Detect which cell encompasses the target text, then output its [X, Y] center coordinate. 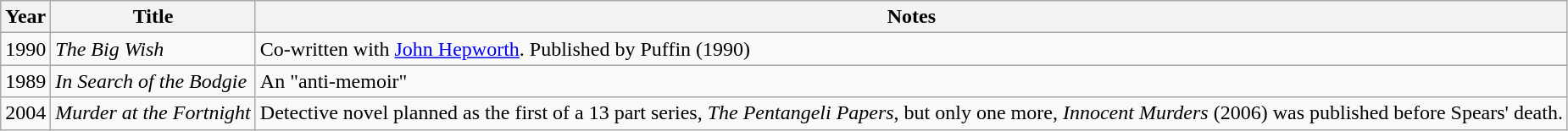
Year [25, 17]
Title [153, 17]
1989 [25, 81]
Co-written with John Hepworth. Published by Puffin (1990) [911, 49]
Notes [911, 17]
The Big Wish [153, 49]
1990 [25, 49]
In Search of the Bodgie [153, 81]
An "anti-memoir" [911, 81]
Murder at the Fortnight [153, 113]
2004 [25, 113]
